Find where the given text appears and provide that cell's center as (X, Y) coordinate. 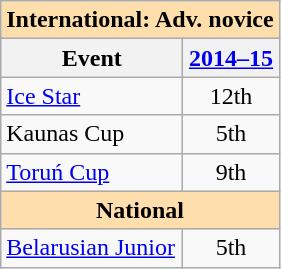
Toruń Cup (92, 172)
Belarusian Junior (92, 248)
Ice Star (92, 96)
Event (92, 58)
2014–15 (231, 58)
International: Adv. novice (140, 20)
12th (231, 96)
Kaunas Cup (92, 134)
National (140, 210)
9th (231, 172)
